Locate the cell with the specified text and output its [X, Y] center coordinate. 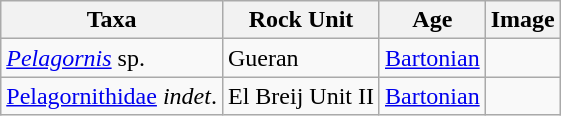
Taxa [112, 20]
Age [432, 20]
El Breij Unit II [300, 96]
Image [522, 20]
Pelagornis sp. [112, 58]
Gueran [300, 58]
Pelagornithidae indet. [112, 96]
Rock Unit [300, 20]
